Find where the given text appears and provide that cell's center as (x, y) coordinate. 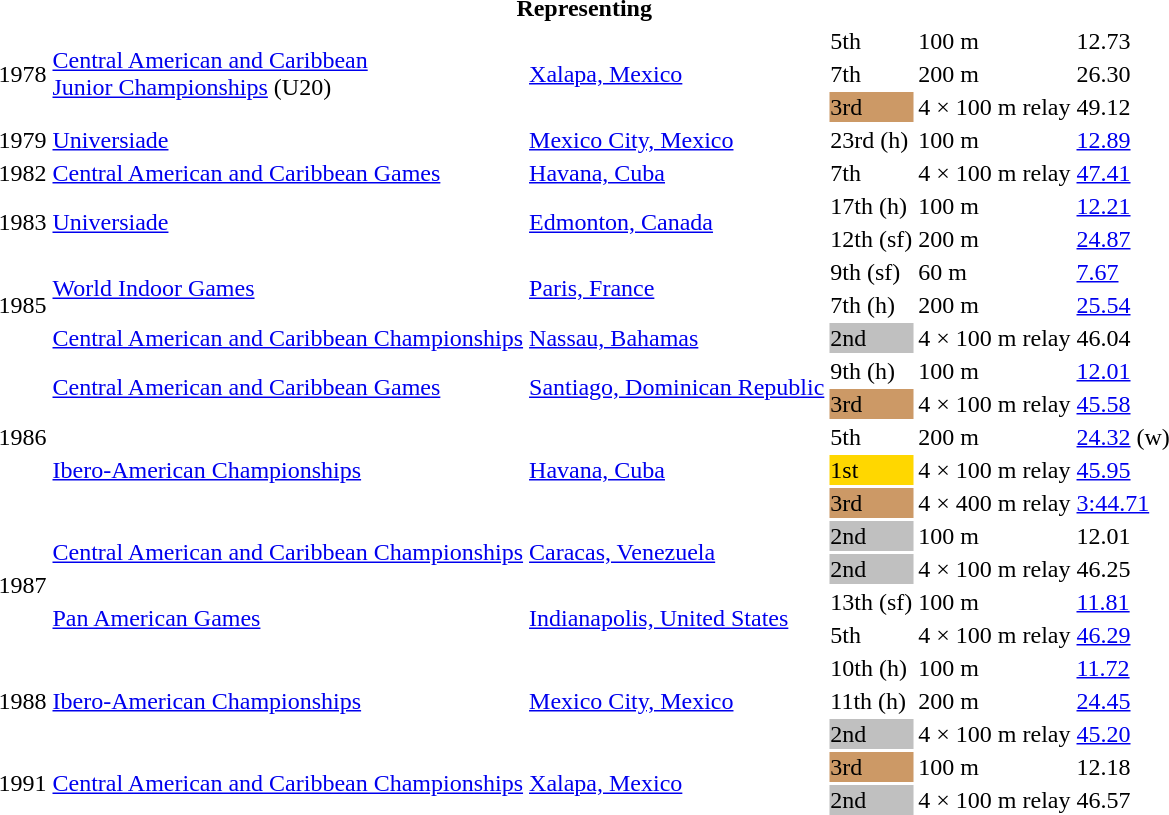
Santiago, Dominican Republic (677, 388)
World Indoor Games (288, 288)
4 × 400 m relay (994, 503)
13th (sf) (872, 602)
Central American and CaribbeanJunior Championships (U20) (288, 74)
1st (872, 470)
9th (sf) (872, 272)
11th (h) (872, 701)
7th (h) (872, 305)
Caracas, Venezuela (677, 552)
60 m (994, 272)
17th (h) (872, 206)
Paris, France (677, 288)
Indianapolis, United States (677, 618)
9th (h) (872, 371)
12th (sf) (872, 239)
Pan American Games (288, 618)
Nassau, Bahamas (677, 338)
Edmonton, Canada (677, 222)
10th (h) (872, 668)
23rd (h) (872, 140)
